For the text-containing cell, return its midpoint in [X, Y] coordinate format. 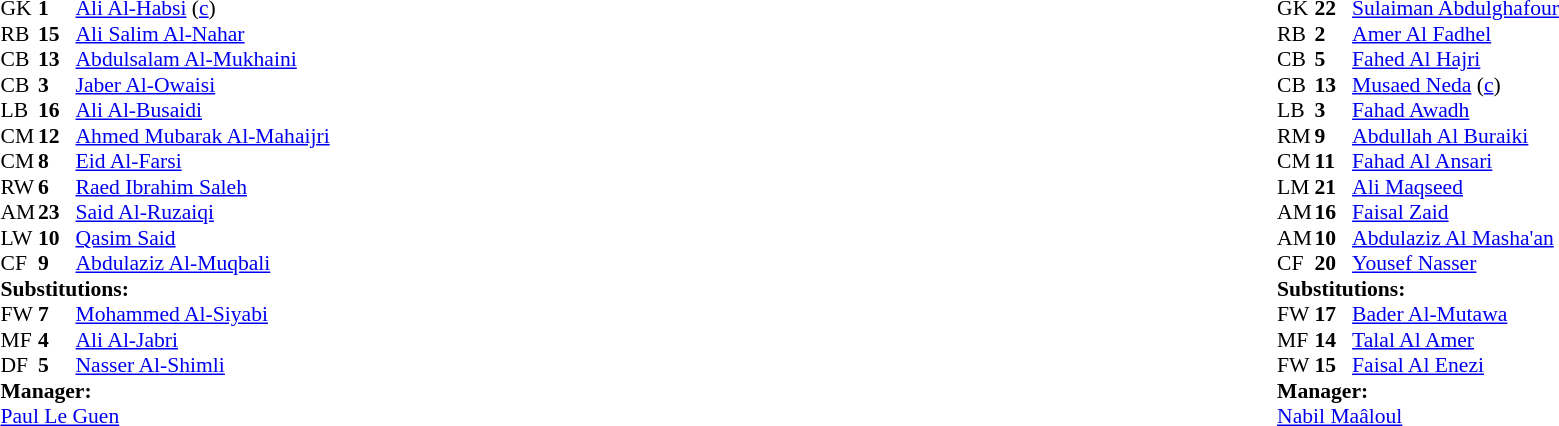
2 [1334, 34]
LW [19, 238]
21 [1334, 187]
6 [57, 187]
Ali Maqseed [1456, 187]
RW [19, 187]
Abdulaziz Al Masha'an [1456, 238]
Jaber Al-Owaisi [203, 85]
RM [1296, 136]
Abdulsalam Al-Mukhaini [203, 59]
Talal Al Amer [1456, 340]
Amer Al Fadhel [1456, 34]
Abdulaziz Al-Muqbali [203, 263]
11 [1334, 161]
Abdullah Al Buraiki [1456, 136]
Nasser Al-Shimli [203, 365]
17 [1334, 315]
Mohammed Al-Siyabi [203, 315]
LM [1296, 187]
Musaed Neda (c) [1456, 85]
Ahmed Mubarak Al-Mahaijri [203, 136]
7 [57, 315]
Raed Ibrahim Saleh [203, 187]
Yousef Nasser [1456, 263]
Fahad Awadh [1456, 111]
8 [57, 161]
Faisal Zaid [1456, 213]
Ali Al-Busaidi [203, 111]
DF [19, 365]
Said Al-Ruzaiqi [203, 213]
Faisal Al Enezi [1456, 365]
20 [1334, 263]
4 [57, 340]
Bader Al-Mutawa [1456, 315]
Eid Al-Farsi [203, 161]
Ali Al-Jabri [203, 340]
Fahed Al Hajri [1456, 59]
Fahad Al Ansari [1456, 161]
23 [57, 213]
Qasim Said [203, 238]
14 [1334, 340]
12 [57, 136]
Ali Salim Al-Nahar [203, 34]
